Output the [x, y] coordinate of the center of the cell containing the given text.  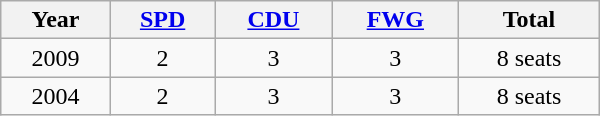
2004 [56, 96]
Year [56, 20]
Total [530, 20]
FWG [396, 20]
2009 [56, 58]
CDU [274, 20]
SPD [162, 20]
